Detect which cell encompasses the target text, then output its (X, Y) center coordinate. 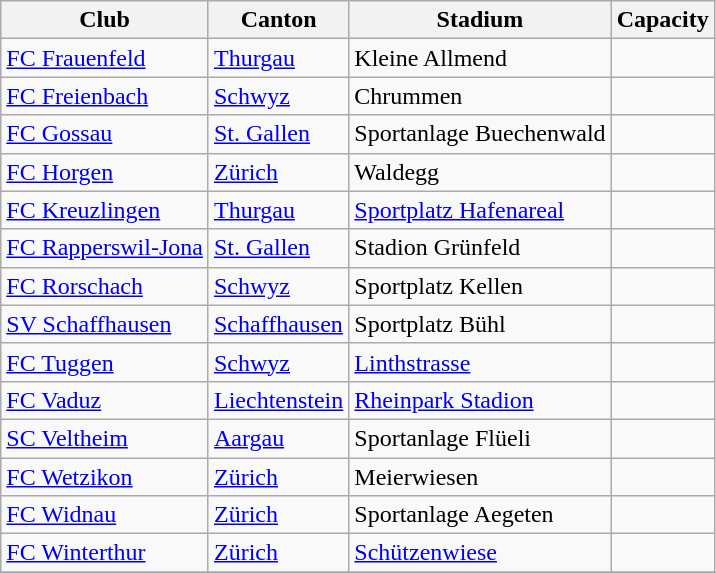
FC Tuggen (105, 362)
Sportplatz Hafenareal (480, 210)
Sportplatz Kellen (480, 286)
Schützenwiese (480, 553)
Waldegg (480, 172)
FC Wetzikon (105, 477)
Liechtenstein (278, 400)
FC Frauenfeld (105, 58)
FC Rapperswil-Jona (105, 248)
Rheinpark Stadion (480, 400)
Schaffhausen (278, 324)
Stadion Grünfeld (480, 248)
Sportanlage Buechenwald (480, 134)
Stadium (480, 20)
FC Gossau (105, 134)
SC Veltheim (105, 438)
Canton (278, 20)
Sportanlage Flüeli (480, 438)
Meierwiesen (480, 477)
Capacity (662, 20)
Sportanlage Aegeten (480, 515)
FC Widnau (105, 515)
Kleine Allmend (480, 58)
SV Schaffhausen (105, 324)
FC Kreuzlingen (105, 210)
FC Winterthur (105, 553)
Linthstrasse (480, 362)
Aargau (278, 438)
Chrummen (480, 96)
FC Vaduz (105, 400)
Club (105, 20)
FC Freienbach (105, 96)
FC Rorschach (105, 286)
Sportplatz Bühl (480, 324)
FC Horgen (105, 172)
